Scan for the cell matching the given text and deliver its (x, y) coordinate at center. 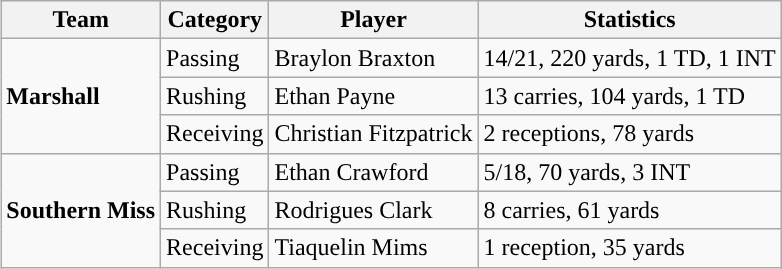
Christian Fitzpatrick (374, 134)
5/18, 70 yards, 3 INT (630, 172)
1 reception, 35 yards (630, 248)
Team (81, 20)
Braylon Braxton (374, 58)
Tiaquelin Mims (374, 248)
Statistics (630, 20)
Southern Miss (81, 210)
Ethan Crawford (374, 172)
Rodrigues Clark (374, 210)
2 receptions, 78 yards (630, 134)
13 carries, 104 yards, 1 TD (630, 96)
Marshall (81, 96)
8 carries, 61 yards (630, 210)
Player (374, 20)
Category (215, 20)
Ethan Payne (374, 96)
14/21, 220 yards, 1 TD, 1 INT (630, 58)
